Pinpoint the cell where the given text exists, returning its (X, Y) midpoint coordinate. 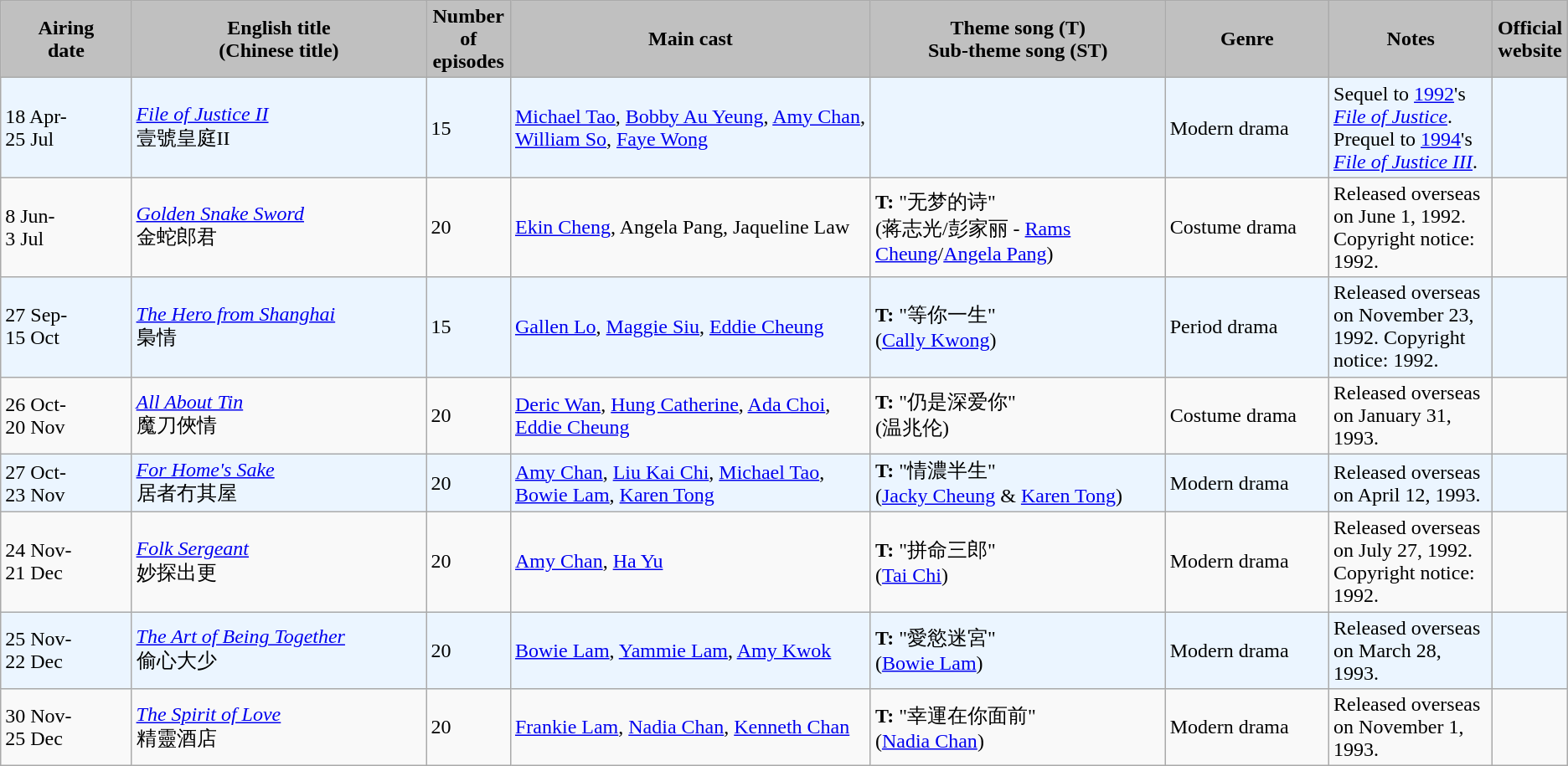
Folk Sergeant 妙探出更 (279, 563)
Airingdate (66, 39)
Bowie Lam, Yammie Lam, Amy Kwok (690, 650)
File of Justice II 壹號皇庭II (279, 127)
Number of episodes (469, 39)
The Hero from Shanghai 梟情 (279, 326)
All About Tin 魔刀俠情 (279, 415)
Genre (1246, 39)
Sequel to 1992's File of Justice. Prequel to 1994's File of Justice III. (1411, 127)
English title (Chinese title) (279, 39)
Amy Chan, Ha Yu (690, 563)
Main cast (690, 39)
T: "仍是深爱你" (温兆伦) (1018, 415)
Amy Chan, Liu Kai Chi, Michael Tao, Bowie Lam, Karen Tong (690, 483)
Golden Snake Sword 金蛇郎君 (279, 228)
The Art of Being Together 偷心大少 (279, 650)
Period drama (1246, 326)
T: "无梦的诗" (蒋志光/彭家丽 - Rams Cheung/Angela Pang) (1018, 228)
The Spirit of Love 精靈酒店 (279, 727)
T: "情濃半生" (Jacky Cheung & Karen Tong) (1018, 483)
18 Apr- 25 Jul (66, 127)
Notes (1411, 39)
Released overseas on November 23, 1992. Copyright notice: 1992. (1411, 326)
Released overseas on April 12, 1993. (1411, 483)
T: "愛慾迷宮" (Bowie Lam) (1018, 650)
Ekin Cheng, Angela Pang, Jaqueline Law (690, 228)
Released overseas on January 31, 1993. (1411, 415)
27 Oct- 23 Nov (66, 483)
Frankie Lam, Nadia Chan, Kenneth Chan (690, 727)
8 Jun- 3 Jul (66, 228)
Deric Wan, Hung Catherine, Ada Choi, Eddie Cheung (690, 415)
Released overseas on March 28, 1993. (1411, 650)
24 Nov- 21 Dec (66, 563)
T: "幸運在你面前" (Nadia Chan) (1018, 727)
Official website (1529, 39)
26 Oct- 20 Nov (66, 415)
Theme song (T) Sub-theme song (ST) (1018, 39)
Released overseas on July 27, 1992. Copyright notice: 1992. (1411, 563)
T: "拼命三郎" (Tai Chi) (1018, 563)
25 Nov- 22 Dec (66, 650)
For Home's Sake 居者冇其屋 (279, 483)
30 Nov- 25 Dec (66, 727)
Released overseas on November 1, 1993. (1411, 727)
Gallen Lo, Maggie Siu, Eddie Cheung (690, 326)
27 Sep- 15 Oct (66, 326)
Michael Tao, Bobby Au Yeung, Amy Chan, William So, Faye Wong (690, 127)
Released overseas on June 1, 1992. Copyright notice: 1992. (1411, 228)
T: "等你一生" (Cally Kwong) (1018, 326)
